For the text-containing cell, return its midpoint in (X, Y) coordinate format. 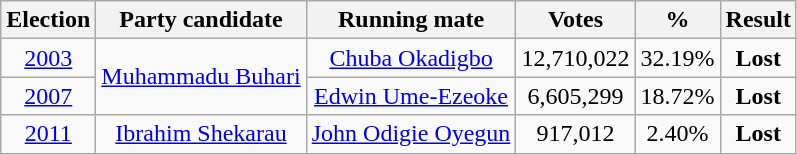
Ibrahim Shekarau (201, 134)
Party candidate (201, 20)
% (678, 20)
2003 (48, 58)
12,710,022 (576, 58)
6,605,299 (576, 96)
2011 (48, 134)
Running mate (411, 20)
Chuba Okadigbo (411, 58)
John Odigie Oyegun (411, 134)
Votes (576, 20)
32.19% (678, 58)
18.72% (678, 96)
2.40% (678, 134)
Edwin Ume-Ezeoke (411, 96)
Muhammadu Buhari (201, 77)
2007 (48, 96)
Result (758, 20)
917,012 (576, 134)
Election (48, 20)
